Determine the [x, y] coordinate at the center of the cell enclosing the given text.  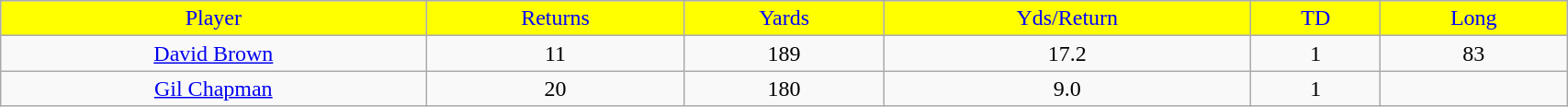
Gil Chapman [213, 89]
11 [555, 53]
83 [1473, 53]
Yds/Return [1067, 18]
TD [1315, 18]
Yards [784, 18]
Player [213, 18]
189 [784, 53]
Returns [555, 18]
180 [784, 89]
20 [555, 89]
David Brown [213, 53]
Long [1473, 18]
9.0 [1067, 89]
17.2 [1067, 53]
